Return (x, y) of the center of cell containing provided text 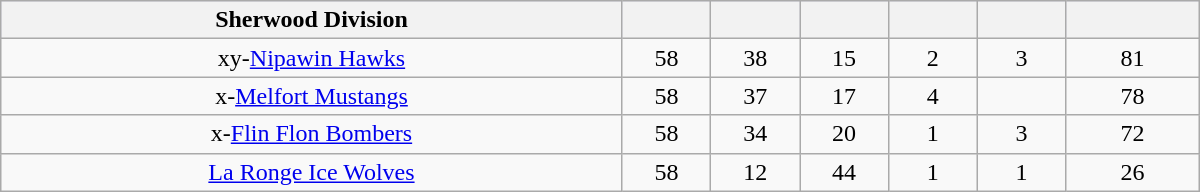
37 (756, 96)
15 (844, 58)
Sherwood Division (312, 20)
17 (844, 96)
12 (756, 172)
34 (756, 134)
xy-Nipawin Hawks (312, 58)
81 (1132, 58)
38 (756, 58)
2 (932, 58)
x-Melfort Mustangs (312, 96)
72 (1132, 134)
4 (932, 96)
26 (1132, 172)
x-Flin Flon Bombers (312, 134)
20 (844, 134)
78 (1132, 96)
44 (844, 172)
La Ronge Ice Wolves (312, 172)
